Search for the cell housing the specified text and yield its (X, Y) center coordinate. 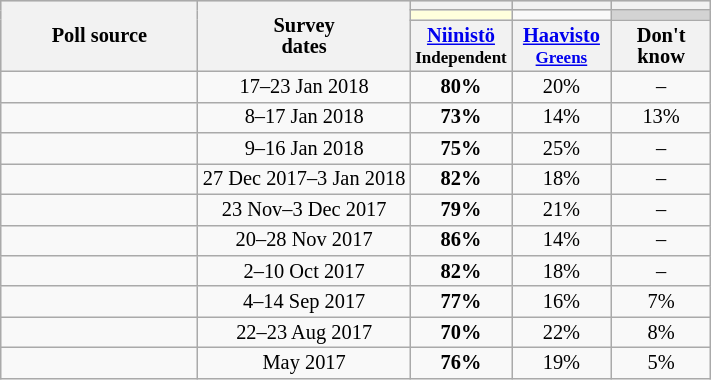
Don't know (661, 46)
20% (562, 86)
2–10 Oct 2017 (304, 270)
20–28 Nov 2017 (304, 240)
70% (460, 332)
80% (460, 86)
77% (460, 302)
22–23 Aug 2017 (304, 332)
9–16 Jan 2018 (304, 148)
HaavistoGreens (562, 46)
8% (661, 332)
79% (460, 210)
23 Nov–3 Dec 2017 (304, 210)
13% (661, 118)
86% (460, 240)
73% (460, 118)
76% (460, 362)
May 2017 (304, 362)
Poll source (100, 36)
27 Dec 2017–3 Jan 2018 (304, 178)
21% (562, 210)
75% (460, 148)
NiinistöIndependent (460, 46)
7% (661, 302)
17–23 Jan 2018 (304, 86)
8–17 Jan 2018 (304, 118)
16% (562, 302)
19% (562, 362)
4–14 Sep 2017 (304, 302)
22% (562, 332)
25% (562, 148)
5% (661, 362)
Surveydates (304, 36)
